Detect which cell encompasses the target text, then output its (X, Y) center coordinate. 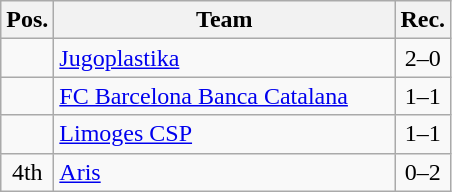
Pos. (28, 20)
Rec. (423, 20)
Team (224, 20)
4th (28, 172)
Aris (224, 172)
0–2 (423, 172)
FC Barcelona Banca Catalana (224, 96)
2–0 (423, 58)
Limoges CSP (224, 134)
Jugoplastika (224, 58)
